Pinpoint the cell where the given text exists, returning its [x, y] midpoint coordinate. 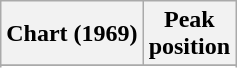
Chart (1969) [72, 34]
Peakposition [189, 34]
